For the text-containing cell, return its midpoint in [X, Y] coordinate format. 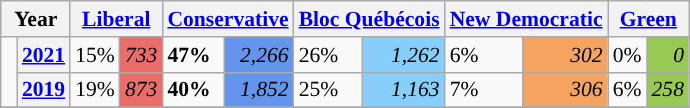
733 [142, 55]
1,852 [260, 90]
15% [95, 55]
2021 [44, 55]
25% [328, 90]
Liberal [116, 19]
7% [484, 90]
Green [648, 19]
2019 [44, 90]
1,262 [404, 55]
0 [668, 55]
40% [193, 90]
19% [95, 90]
306 [564, 90]
26% [328, 55]
1,163 [404, 90]
New Democratic [526, 19]
Bloc Québécois [370, 19]
873 [142, 90]
0% [628, 55]
302 [564, 55]
2,266 [260, 55]
Year [36, 19]
Conservative [228, 19]
47% [193, 55]
258 [668, 90]
